Scan for the cell matching the given text and deliver its [x, y] coordinate at center. 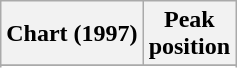
Chart (1997) [72, 34]
Peakposition [189, 34]
